Pinpoint the cell where the given text exists, returning its (x, y) midpoint coordinate. 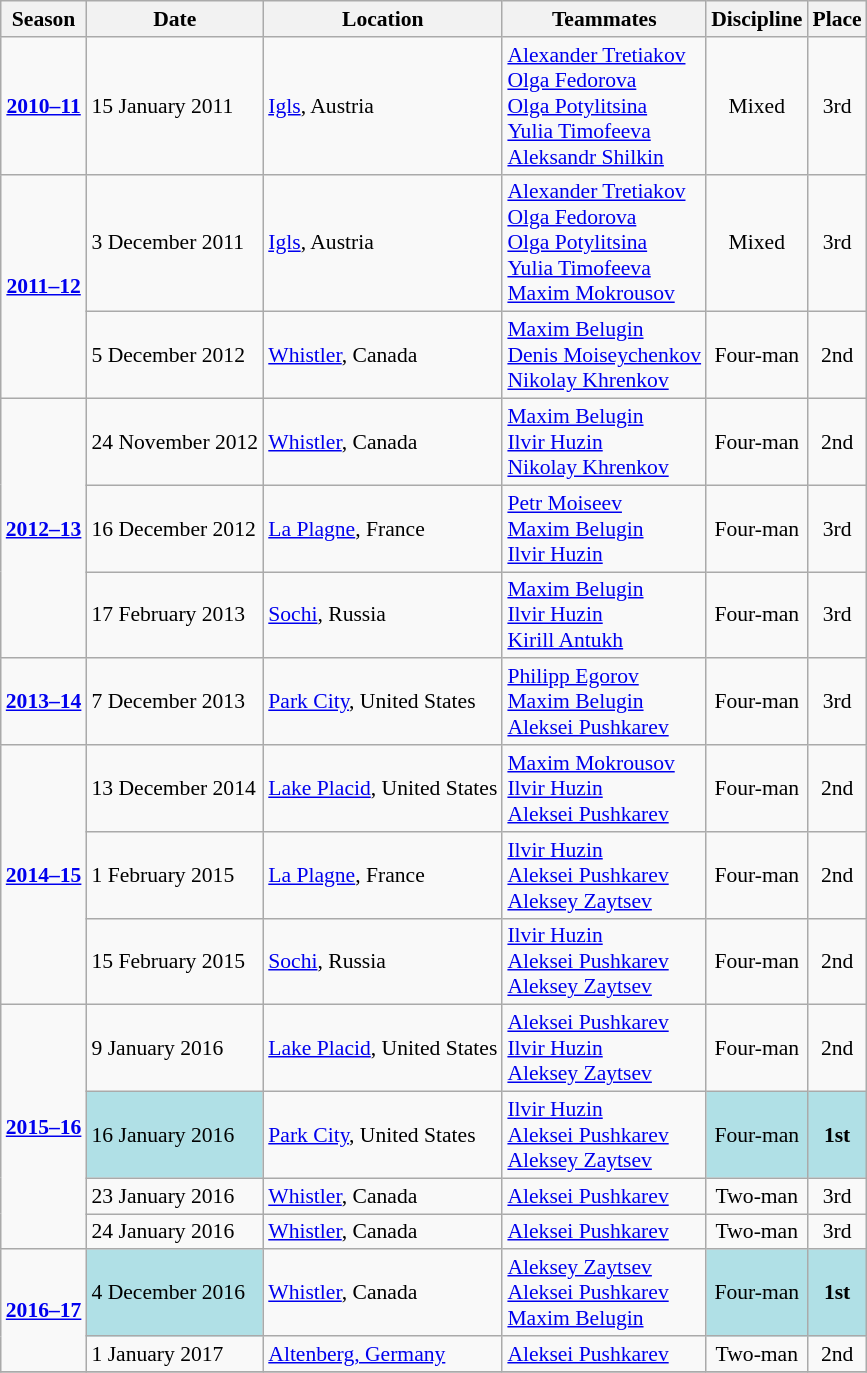
2014–15 (44, 875)
9 January 2016 (174, 1048)
Teammates (604, 19)
Place (836, 19)
2013–14 (44, 702)
2015–16 (44, 1127)
1 February 2015 (174, 876)
2016–17 (44, 1311)
3 December 2011 (174, 243)
Aleksey Zaytsev Aleksei Pushkarev Maxim Belugin (604, 1294)
Petr Moiseev Maxim Belugin Ilvir Huzin (604, 528)
Alexander Tretiakov Olga Fedorova Olga Potylitsina Yulia Timofeeva Aleksandr Shilkin (604, 106)
4 December 2016 (174, 1294)
Maxim Belugin Ilvir Huzin Nikolay Khrenkov (604, 442)
Maxim Mokrousov Ilvir Huzin Aleksei Pushkarev (604, 788)
Alexander Tretiakov Olga Fedorova Olga Potylitsina Yulia Timofeeva Maxim Mokrousov (604, 243)
2010–11 (44, 106)
16 December 2012 (174, 528)
Maxim Belugin Denis Moiseychenkov Nikolay Khrenkov (604, 356)
15 January 2011 (174, 106)
Aleksei Pushkarev Ilvir Huzin Aleksey Zaytsev (604, 1048)
Season (44, 19)
5 December 2012 (174, 356)
Discipline (756, 19)
17 February 2013 (174, 616)
Philipp Egorov Maxim Belugin Aleksei Pushkarev (604, 702)
15 February 2015 (174, 962)
1 January 2017 (174, 1354)
7 December 2013 (174, 702)
24 January 2016 (174, 1232)
Altenberg, Germany (382, 1354)
2011–12 (44, 286)
Date (174, 19)
Location (382, 19)
23 January 2016 (174, 1196)
24 November 2012 (174, 442)
13 December 2014 (174, 788)
Maxim Belugin Ilvir Huzin Kirill Antukh (604, 616)
16 January 2016 (174, 1136)
2012–13 (44, 529)
